Scan for the cell matching the given text and deliver its (X, Y) coordinate at center. 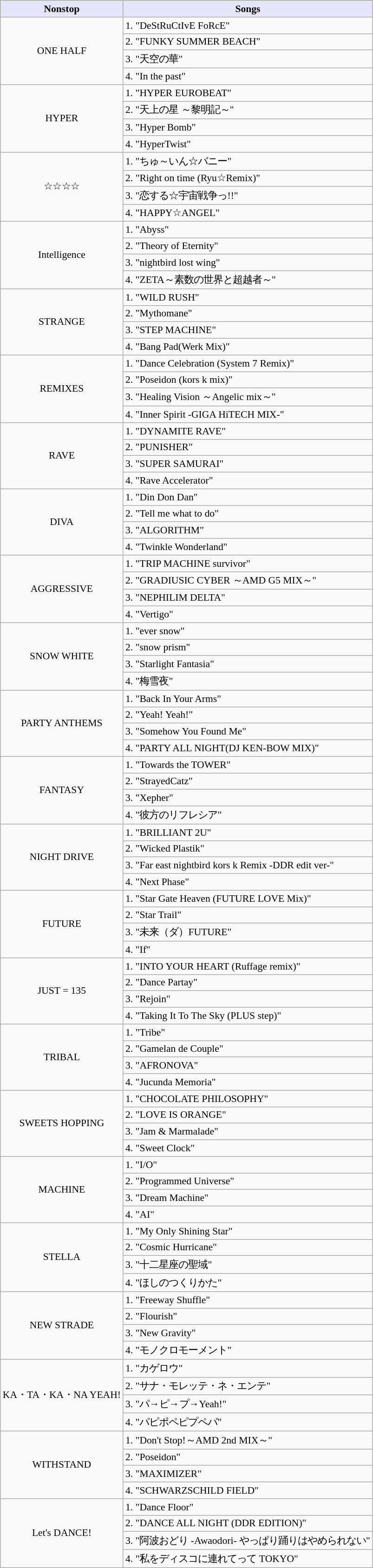
4. "彼方のリフレシア" (248, 815)
2. "サナ・モレッテ・ネ・エンテ" (248, 1386)
WITHSTAND (62, 1465)
2. "snow prism" (248, 648)
1. "Din Don Dan" (248, 497)
3. "nightbird lost wing" (248, 263)
4. "私をディスコに連れてって TOKYO" (248, 1559)
Songs (248, 9)
3. "ALGORITHM" (248, 531)
1. "BRILLIANT 2U" (248, 833)
1. "TRIP MACHINE survivor" (248, 564)
1. "ちゅ～いん☆バニー" (248, 162)
1. "Towards the TOWER" (248, 765)
DIVA (62, 522)
NEW STRADE (62, 1325)
1. "INTO YOUR HEART (Ruffage remix)" (248, 966)
2. "Mythomane" (248, 314)
STRANGE (62, 322)
REMIXES (62, 389)
MACHINE (62, 1189)
2. "Cosmic Hurricane" (248, 1247)
NIGHT DRIVE (62, 857)
2. "GRADIUSIC CYBER ～AMD G5 MIX～" (248, 581)
1. "My Only Shining Star" (248, 1231)
4. "Twinkle Wonderland" (248, 547)
ONE HALF (62, 51)
4. "If" (248, 950)
3. "Healing Vision ～Angelic mix～" (248, 398)
3. "パ→ピ→プ→Yeah!" (248, 1404)
STELLA (62, 1257)
SNOW WHITE (62, 656)
2. "Yeah! Yeah!" (248, 715)
2. "Dance Partay" (248, 983)
2. "天上の星 ～黎明記～" (248, 111)
2. "Poseidon (kors k mix)" (248, 380)
3. "New Gravity" (248, 1333)
3. "STEP MACHINE" (248, 330)
Intelligence (62, 255)
3. "十二星座の聖域" (248, 1265)
1. "Tribe" (248, 1032)
KA・TA・KA・NA YEAH! (62, 1395)
2. "Right on time (Ryu☆Remix)" (248, 178)
2. "Tell me what to do" (248, 514)
1. "Freeway Shuffle" (248, 1300)
4. "HyperTwist" (248, 144)
Nonstop (62, 9)
2. "Theory of Eternity" (248, 246)
4. "In the past" (248, 77)
2. "DANCE ALL NIGHT (DDR EDITION)" (248, 1523)
1. "Dance Celebration (System 7 Remix)" (248, 363)
2. "Poseidon" (248, 1457)
1. "Abyss" (248, 230)
4. "Bang Pad(Werk Mix)" (248, 347)
4. "Rave Accelerator" (248, 481)
1. "Don't Stop!～AMD 2nd MIX～" (248, 1440)
4. "Jucunda Memoria" (248, 1082)
JUST = 135 (62, 991)
3. "天空の華" (248, 59)
1. "Star Gate Heaven (FUTURE LOVE Mix)" (248, 899)
3. "阿波おどり -Awaodori- やっぱり踊りはやめられない" (248, 1541)
2. "Flourish" (248, 1317)
3. "未来（ダ）FUTURE" (248, 933)
1. "WILD RUSH" (248, 297)
1. "HYPER EUROBEAT" (248, 93)
SWEETS HOPPING (62, 1123)
FANTASY (62, 790)
TRIBAL (62, 1057)
2. "Wicked Plastik" (248, 849)
4. "パピポペピプペパ" (248, 1423)
1. "DYNAMITE RAVE" (248, 431)
1. "Dance Floor" (248, 1507)
2. "FUNKY SUMMER BEACH" (248, 42)
4. "ZETA～素数の世界と超越者～" (248, 280)
FUTURE (62, 924)
AGGRESSIVE (62, 589)
1. "CHOCOLATE PHILOSOPHY" (248, 1099)
4. "Vertigo" (248, 615)
4. "梅雪夜" (248, 681)
4. "HAPPY☆ANGEL" (248, 213)
1. "Back In Your Arms" (248, 699)
3. "Xepher" (248, 798)
2. "StrayedCatz" (248, 781)
Let's DANCE! (62, 1533)
3. "Somehow You Found Me" (248, 732)
4. "ほしのつくりかた" (248, 1283)
1. "ever snow" (248, 631)
3. "Hyper Bomb" (248, 128)
4. "Sweet Clock" (248, 1148)
3. "Far east nightbird kors k Remix -DDR edit ver-" (248, 866)
1. "DeStRuCtIvE FoRcE" (248, 26)
HYPER (62, 118)
RAVE (62, 456)
3. "Jam & Marmalade" (248, 1132)
2. "Gamelan de Couple" (248, 1049)
3. "AFRONOVA" (248, 1066)
3. "恋する☆宇宙戦争っ!!" (248, 196)
3. "MAXIMIZER" (248, 1474)
2. "Programmed Universe" (248, 1181)
3. "SUPER SAMURAI" (248, 464)
2. "LOVE IS ORANGE" (248, 1115)
4. "AI" (248, 1214)
3. "NEPHILIM DELTA" (248, 598)
☆☆☆☆ (62, 187)
3. "Starlight Fantasia" (248, 664)
3. "Dream Machine" (248, 1198)
1. "カゲロウ" (248, 1369)
4. "モノクロモーメント" (248, 1350)
2. "Star Trail" (248, 915)
4. "PARTY ALL NIGHT(DJ KEN-BOW MIX)" (248, 748)
2. "PUNISHER" (248, 447)
4. "Next Phase" (248, 882)
4. "Taking It To The Sky (PLUS step)" (248, 1016)
4. "SCHWARZSCHILD FIELD" (248, 1490)
3. "Rejoin" (248, 999)
PARTY ANTHEMS (62, 723)
4. "Inner Spirit -GIGA HiTECH MIX-" (248, 414)
1. "I/O" (248, 1165)
